Identify which cell holds the provided text, then report its (x, y) central coordinate. 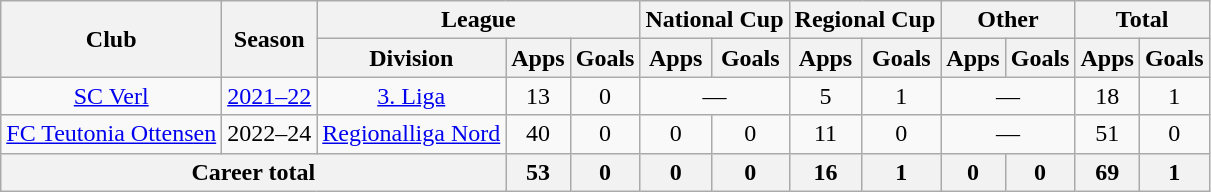
Division (412, 58)
Career total (254, 172)
2021–22 (270, 96)
5 (826, 96)
40 (538, 134)
FC Teutonia Ottensen (112, 134)
51 (1107, 134)
11 (826, 134)
69 (1107, 172)
Regionalliga Nord (412, 134)
2022–24 (270, 134)
SC Verl (112, 96)
3. Liga (412, 96)
National Cup (714, 20)
Total (1142, 20)
Season (270, 39)
53 (538, 172)
League (478, 20)
Club (112, 39)
Other (1008, 20)
Regional Cup (865, 20)
16 (826, 172)
18 (1107, 96)
13 (538, 96)
